Output the (X, Y) coordinate of the center of the cell containing the given text.  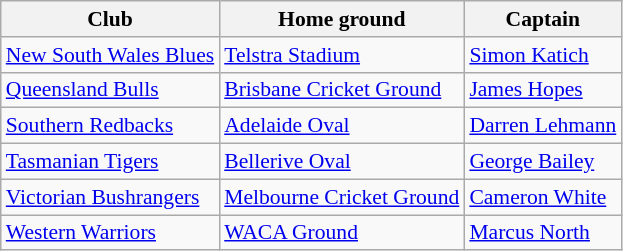
Marcus North (542, 233)
Tasmanian Tigers (110, 162)
Simon Katich (542, 55)
Darren Lehmann (542, 126)
George Bailey (542, 162)
Queensland Bulls (110, 90)
Southern Redbacks (110, 126)
Bellerive Oval (342, 162)
Adelaide Oval (342, 126)
Cameron White (542, 197)
Captain (542, 19)
Home ground (342, 19)
Melbourne Cricket Ground (342, 197)
WACA Ground (342, 233)
Victorian Bushrangers (110, 197)
James Hopes (542, 90)
Brisbane Cricket Ground (342, 90)
Club (110, 19)
Western Warriors (110, 233)
New South Wales Blues (110, 55)
Telstra Stadium (342, 55)
